Identify which cell holds the provided text, then report its [x, y] central coordinate. 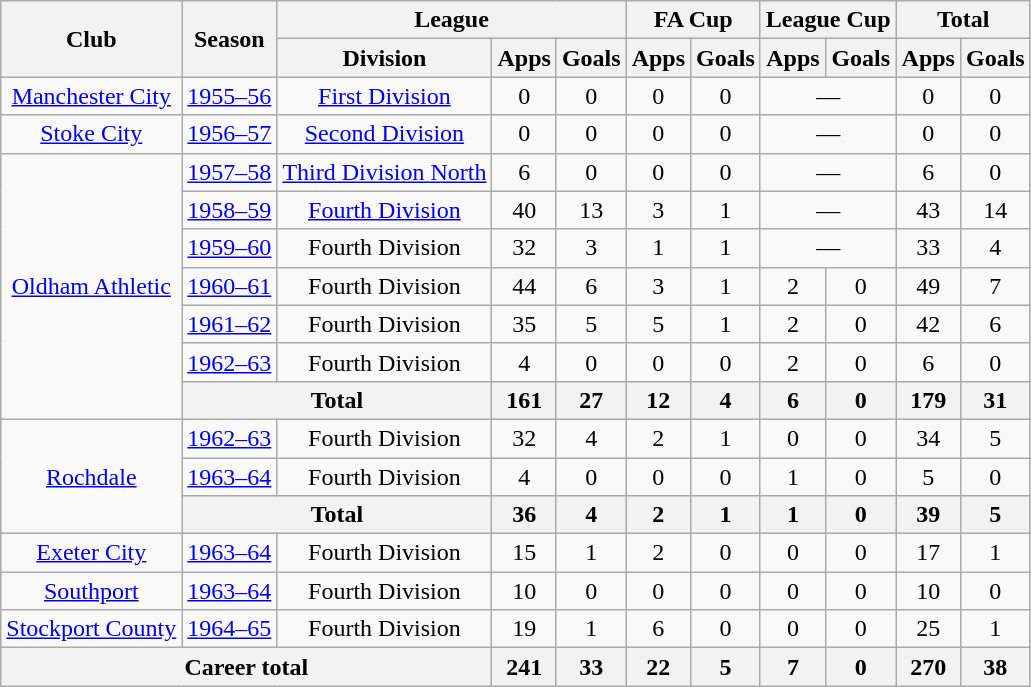
44 [524, 286]
12 [658, 400]
Club [92, 39]
Stockport County [92, 629]
40 [524, 210]
Rochdale [92, 476]
1960–61 [230, 286]
FA Cup [693, 20]
1958–59 [230, 210]
241 [524, 667]
Oldham Athletic [92, 286]
27 [591, 400]
Division [384, 58]
270 [928, 667]
17 [928, 553]
Second Division [384, 134]
39 [928, 515]
Stoke City [92, 134]
42 [928, 324]
35 [524, 324]
1955–56 [230, 96]
179 [928, 400]
19 [524, 629]
First Division [384, 96]
36 [524, 515]
Exeter City [92, 553]
Manchester City [92, 96]
34 [928, 438]
31 [995, 400]
League [452, 20]
43 [928, 210]
1956–57 [230, 134]
League Cup [828, 20]
25 [928, 629]
Southport [92, 591]
1961–62 [230, 324]
49 [928, 286]
1957–58 [230, 172]
38 [995, 667]
161 [524, 400]
Third Division North [384, 172]
14 [995, 210]
Season [230, 39]
15 [524, 553]
1964–65 [230, 629]
1959–60 [230, 248]
22 [658, 667]
Career total [246, 667]
13 [591, 210]
